Return the [X, Y] coordinate for the center point of the cell that contains the specified text.  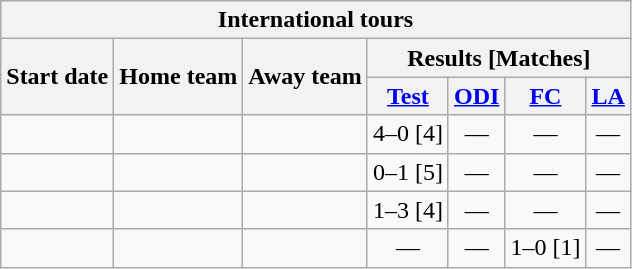
1–3 [4] [408, 210]
Test [408, 96]
ODI [476, 96]
International tours [316, 20]
FC [546, 96]
Results [Matches] [498, 58]
0–1 [5] [408, 172]
Home team [178, 77]
Start date [58, 77]
1–0 [1] [546, 248]
LA [608, 96]
4–0 [4] [408, 134]
Away team [306, 77]
